Detect which cell encompasses the target text, then output its [x, y] center coordinate. 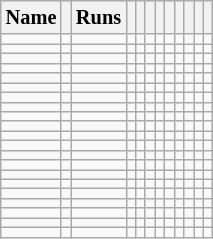
Runs [98, 17]
Name [32, 17]
